Extract the [x, y] coordinate from the center of the cell holding the provided text.  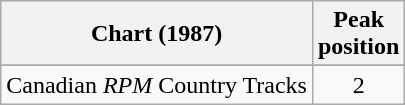
2 [358, 85]
Chart (1987) [157, 34]
Peakposition [358, 34]
Canadian RPM Country Tracks [157, 85]
